Return [X, Y] of the center of cell containing provided text 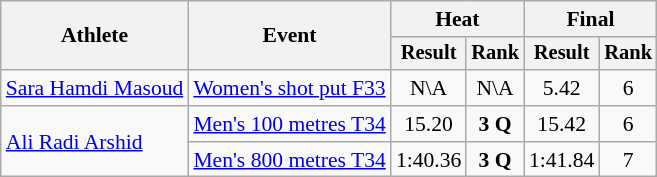
Men's 100 metres T34 [289, 124]
Sara Hamdi Masoud [95, 88]
Ali Radi Arshid [95, 142]
Heat [458, 19]
15.20 [428, 124]
3 Q [495, 124]
5.42 [562, 88]
15.42 [562, 124]
Athlete [95, 36]
Event [289, 36]
Final [590, 19]
Women's shot put F33 [289, 88]
